Pinpoint the cell where the given text exists, returning its [x, y] midpoint coordinate. 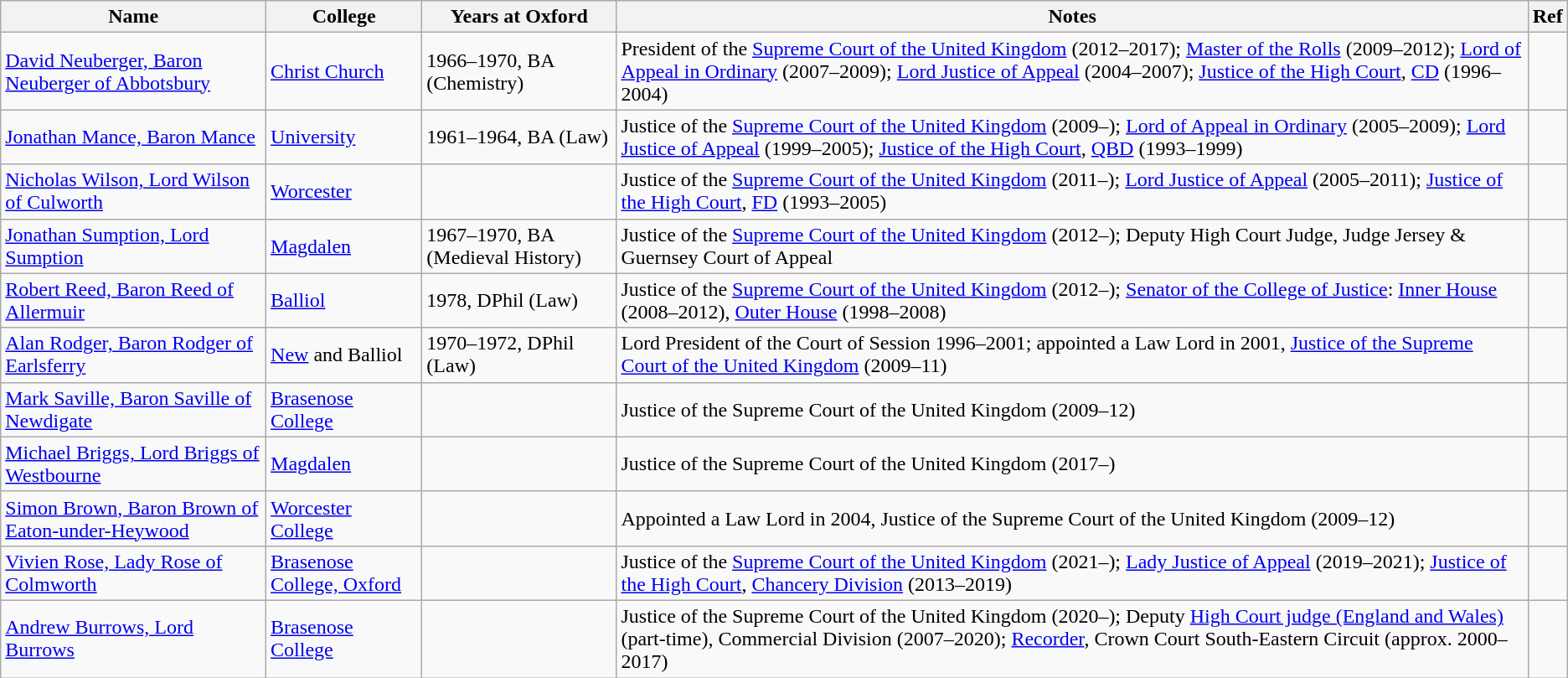
College [344, 17]
Nicholas Wilson, Lord Wilson of Culworth [134, 191]
Notes [1072, 17]
Justice of the Supreme Court of the United Kingdom (2009–12) [1072, 409]
Worcester College [344, 518]
Lord President of the Court of Session 1996–2001; appointed a Law Lord in 2001, Justice of the Supreme Court of the United Kingdom (2009–11) [1072, 355]
Ref [1548, 17]
1961–1964, BA (Law) [519, 137]
1970–1972, DPhil (Law) [519, 355]
Justice of the Supreme Court of the United Kingdom (2011–); Lord Justice of Appeal (2005–2011); Justice of the High Court, FD (1993–2005) [1072, 191]
Name [134, 17]
Simon Brown, Baron Brown of Eaton-under-Heywood [134, 518]
New and Balliol [344, 355]
Robert Reed, Baron Reed of Allermuir [134, 300]
Brasenose College, Oxford [344, 573]
Justice of the Supreme Court of the United Kingdom (2012–); Deputy High Court Judge, Judge Jersey & Guernsey Court of Appeal [1072, 246]
Jonathan Sumption, Lord Sumption [134, 246]
Justice of the Supreme Court of the United Kingdom (2012–); Senator of the College of Justice: Inner House (2008–2012), Outer House (1998–2008) [1072, 300]
Mark Saville, Baron Saville of Newdigate [134, 409]
Christ Church [344, 71]
Andrew Burrows, Lord Burrows [134, 639]
Jonathan Mance, Baron Mance [134, 137]
1967–1970, BA (Medieval History) [519, 246]
Michael Briggs, Lord Briggs of Westbourne [134, 464]
Vivien Rose, Lady Rose of Colmworth [134, 573]
Appointed a Law Lord in 2004, Justice of the Supreme Court of the United Kingdom (2009–12) [1072, 518]
David Neuberger, Baron Neuberger of Abbotsbury [134, 71]
Worcester [344, 191]
University [344, 137]
Years at Oxford [519, 17]
Alan Rodger, Baron Rodger of Earlsferry [134, 355]
Justice of the Supreme Court of the United Kingdom (2017–) [1072, 464]
1966–1970, BA (Chemistry) [519, 71]
Balliol [344, 300]
1978, DPhil (Law) [519, 300]
